Return [X, Y] of the center of cell containing provided text 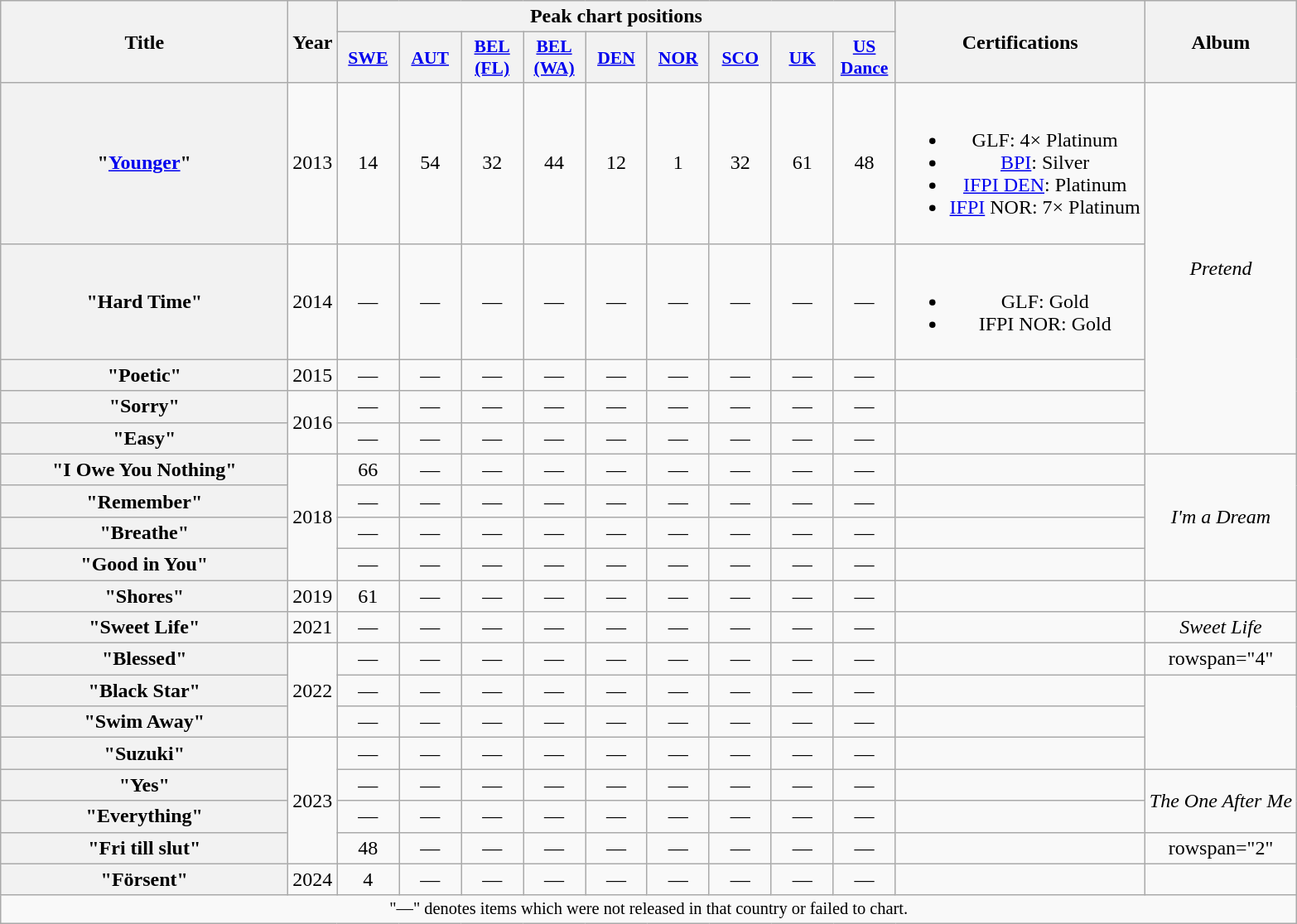
66 [368, 469]
Album [1221, 41]
2013 [313, 163]
"I Owe You Nothing" [144, 469]
"Hard Time" [144, 301]
"—" denotes items which were not released in that country or failed to chart. [649, 909]
4 [368, 879]
Title [144, 41]
"Sorry" [144, 407]
2014 [313, 301]
"Breathe" [144, 532]
"Poetic" [144, 375]
44 [555, 163]
USDance [865, 58]
2023 [313, 801]
2015 [313, 375]
SCO [740, 58]
"Easy" [144, 438]
"Suzuki" [144, 753]
Certifications [1020, 41]
BEL(WA) [555, 58]
I'm a Dream [1221, 517]
"Försent" [144, 879]
UK [802, 58]
"Good in You" [144, 564]
2021 [313, 628]
54 [431, 163]
2019 [313, 595]
DEN [616, 58]
2016 [313, 422]
"Blessed" [144, 659]
"Yes" [144, 785]
"Swim Away" [144, 722]
SWE [368, 58]
GLF: 4× PlatinumBPI: SilverIFPI DEN: PlatinumIFPI NOR: 7× Platinum [1020, 163]
"Shores" [144, 595]
12 [616, 163]
Sweet Life [1221, 628]
2018 [313, 517]
2024 [313, 879]
"Black Star" [144, 691]
"Everything" [144, 816]
Pretend [1221, 268]
Peak chart positions [616, 17]
"Fri till slut" [144, 848]
1 [677, 163]
NOR [677, 58]
Year [313, 41]
2022 [313, 691]
AUT [431, 58]
rowspan="2" [1221, 848]
rowspan="4" [1221, 659]
"Younger" [144, 163]
"Remember" [144, 501]
BEL(FL) [492, 58]
"Sweet Life" [144, 628]
14 [368, 163]
GLF: GoldIFPI NOR: Gold [1020, 301]
The One After Me [1221, 801]
